Extract the (x, y) coordinate from the center of the cell holding the provided text.  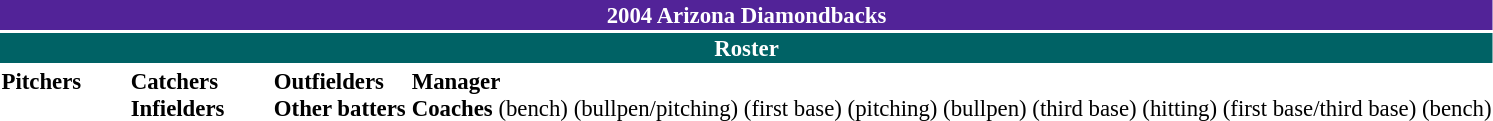
2004 Arizona Diamondbacks (746, 15)
Roster (746, 48)
